Find where the given text appears and provide that cell's center as [x, y] coordinate. 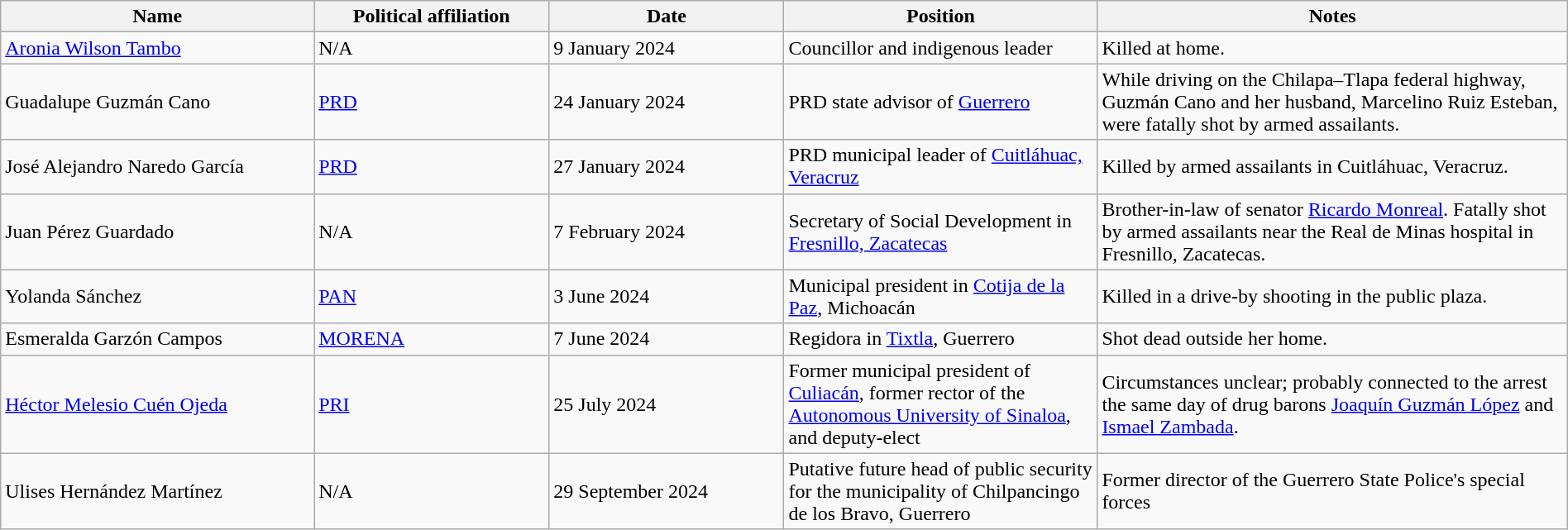
Ulises Hernández Martínez [157, 491]
27 January 2024 [667, 167]
PRD state advisor of Guerrero [941, 102]
Killed at home. [1332, 48]
7 February 2024 [667, 232]
Former director of the Guerrero State Police's special forces [1332, 491]
3 June 2024 [667, 296]
Shot dead outside her home. [1332, 339]
MORENA [432, 339]
7 June 2024 [667, 339]
29 September 2024 [667, 491]
Guadalupe Guzmán Cano [157, 102]
Putative future head of public security for the municipality of Chilpancingo de los Bravo, Guerrero [941, 491]
Regidora in Tixtla, Guerrero [941, 339]
Secretary of Social Development in Fresnillo, Zacatecas [941, 232]
Aronia Wilson Tambo [157, 48]
Esmeralda Garzón Campos [157, 339]
Circumstances unclear; probably connected to the arrest the same day of drug barons Joaquín Guzmán López and Ismael Zambada. [1332, 403]
Héctor Melesio Cuén Ojeda [157, 403]
PRI [432, 403]
Brother-in-law of senator Ricardo Monreal. Fatally shot by armed assailants near the Real de Minas hospital in Fresnillo, Zacatecas. [1332, 232]
Notes [1332, 17]
24 January 2024 [667, 102]
9 January 2024 [667, 48]
PAN [432, 296]
Municipal president in Cotija de la Paz, Michoacán [941, 296]
Killed by armed assailants in Cuitláhuac, Veracruz. [1332, 167]
25 July 2024 [667, 403]
Name [157, 17]
While driving on the Chilapa–Tlapa federal highway, Guzmán Cano and her husband, Marcelino Ruiz Esteban, were fatally shot by armed assailants. [1332, 102]
Councillor and indigenous leader [941, 48]
Juan Pérez Guardado [157, 232]
Former municipal president of Culiacán, former rector of the Autonomous University of Sinaloa, and deputy-elect [941, 403]
PRD municipal leader of Cuitláhuac, Veracruz [941, 167]
Date [667, 17]
Killed in a drive-by shooting in the public plaza. [1332, 296]
José Alejandro Naredo García [157, 167]
Yolanda Sánchez [157, 296]
Position [941, 17]
Political affiliation [432, 17]
